Find where the given text appears and provide that cell's center as (x, y) coordinate. 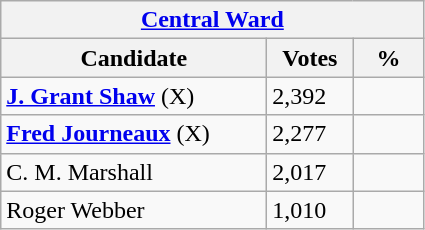
Fred Journeaux (X) (134, 134)
2,017 (310, 172)
1,010 (310, 210)
Roger Webber (134, 210)
2,392 (310, 96)
2,277 (310, 134)
Candidate (134, 58)
Central Ward (212, 20)
C. M. Marshall (134, 172)
J. Grant Shaw (X) (134, 96)
Votes (310, 58)
% (388, 58)
